For the text-containing cell, return its midpoint in [x, y] coordinate format. 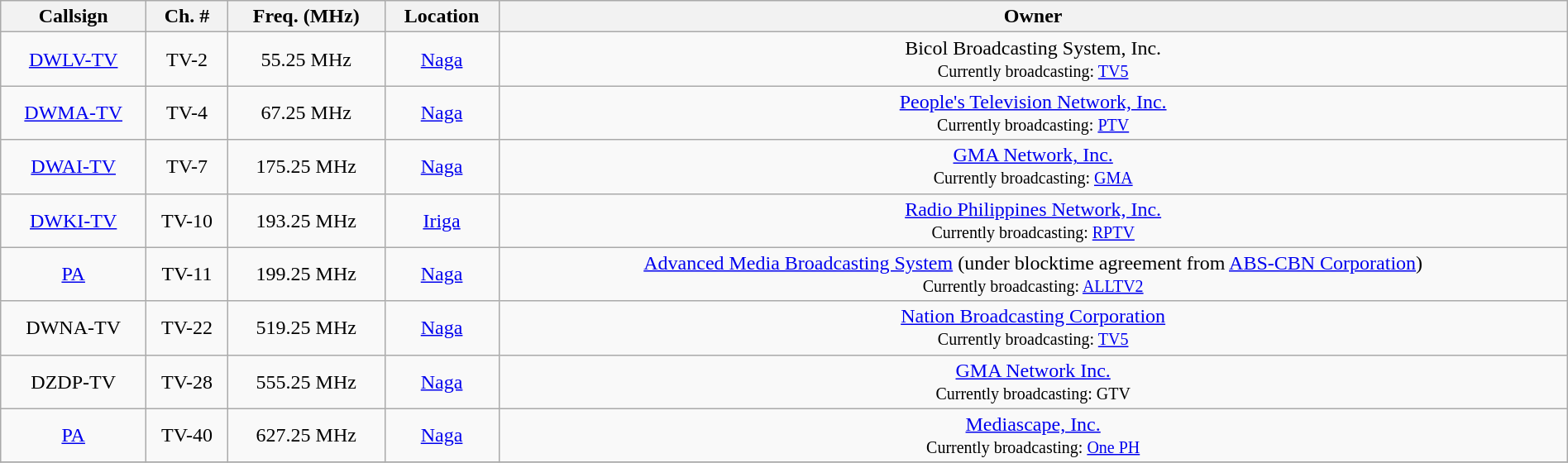
DWKI-TV [74, 220]
Bicol Broadcasting System, Inc.Currently broadcasting: TV5 [1033, 60]
627.25 MHz [306, 435]
TV-28 [187, 382]
DWAI-TV [74, 167]
TV-11 [187, 274]
TV-40 [187, 435]
Location [442, 17]
DZDP-TV [74, 382]
Radio Philippines Network, Inc.Currently broadcasting: RPTV [1033, 220]
TV-2 [187, 60]
Callsign [74, 17]
TV-4 [187, 112]
Mediascape, Inc.Currently broadcasting: One PH [1033, 435]
DWLV-TV [74, 60]
555.25 MHz [306, 382]
DWNA-TV [74, 327]
Freq. (MHz) [306, 17]
Owner [1033, 17]
TV-22 [187, 327]
TV-7 [187, 167]
Ch. # [187, 17]
175.25 MHz [306, 167]
Nation Broadcasting CorporationCurrently broadcasting: TV5 [1033, 327]
Advanced Media Broadcasting System (under blocktime agreement from ABS-CBN Corporation)Currently broadcasting: ALLTV2 [1033, 274]
GMA Network, Inc.Currently broadcasting: GMA [1033, 167]
Iriga [442, 220]
199.25 MHz [306, 274]
DWMA-TV [74, 112]
People's Television Network, Inc.Currently broadcasting: PTV [1033, 112]
TV-10 [187, 220]
193.25 MHz [306, 220]
67.25 MHz [306, 112]
55.25 MHz [306, 60]
GMA Network Inc.Currently broadcasting: GTV [1033, 382]
519.25 MHz [306, 327]
